Pinpoint the cell where the given text exists, returning its [x, y] midpoint coordinate. 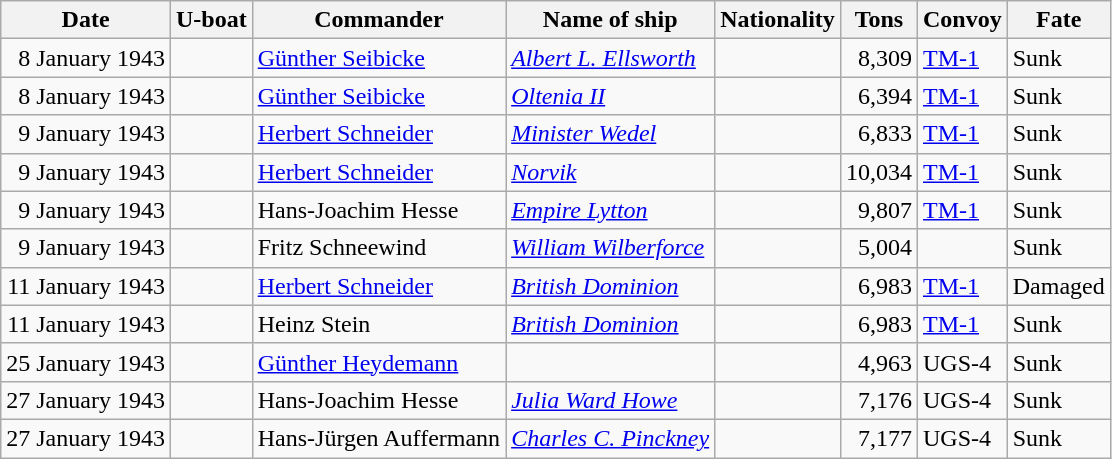
Fate [1058, 20]
Heinz Stein [378, 324]
9,807 [878, 210]
25 January 1943 [86, 362]
Fritz Schneewind [378, 248]
Hans-Jürgen Auffermann [378, 438]
Damaged [1058, 286]
Minister Wedel [610, 134]
Convoy [962, 20]
6,394 [878, 96]
Norvik [610, 172]
4,963 [878, 362]
William Wilberforce [610, 248]
Nationality [778, 20]
Commander [378, 20]
7,176 [878, 400]
Julia Ward Howe [610, 400]
Charles C. Pinckney [610, 438]
Günther Heydemann [378, 362]
7,177 [878, 438]
Tons [878, 20]
Date [86, 20]
Oltenia II [610, 96]
6,833 [878, 134]
5,004 [878, 248]
10,034 [878, 172]
8,309 [878, 58]
U-boat [211, 20]
Albert L. Ellsworth [610, 58]
Empire Lytton [610, 210]
Name of ship [610, 20]
